Capture the cell that displays the provided text and extract its (X, Y) central coordinate. 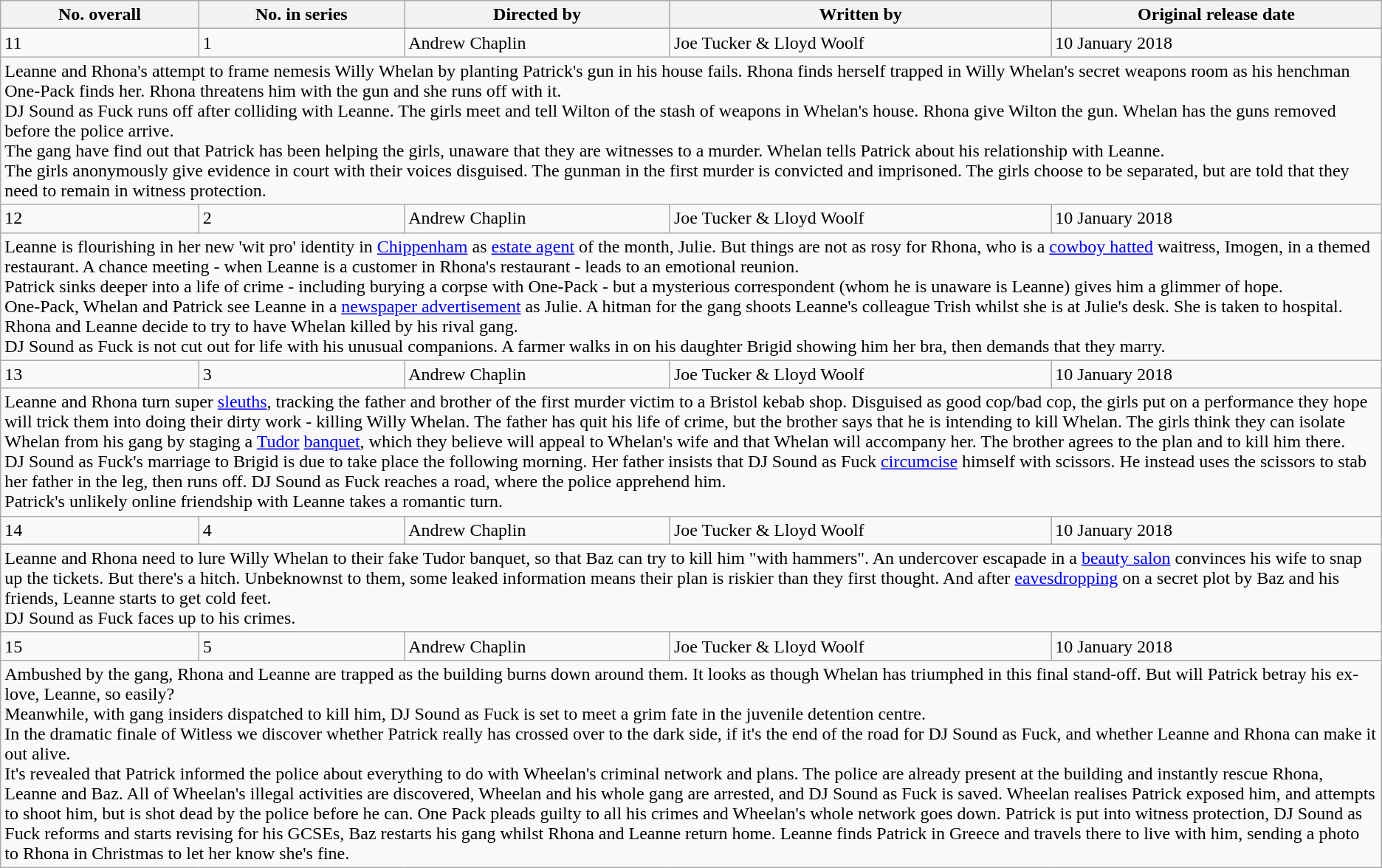
Written by (860, 15)
No. in series (301, 15)
12 (100, 218)
2 (301, 218)
13 (100, 374)
11 (100, 43)
Directed by (537, 15)
3 (301, 374)
Original release date (1217, 15)
15 (100, 646)
4 (301, 530)
No. overall (100, 15)
5 (301, 646)
1 (301, 43)
14 (100, 530)
